Return the [X, Y] coordinate for the center point of the cell that contains the specified text.  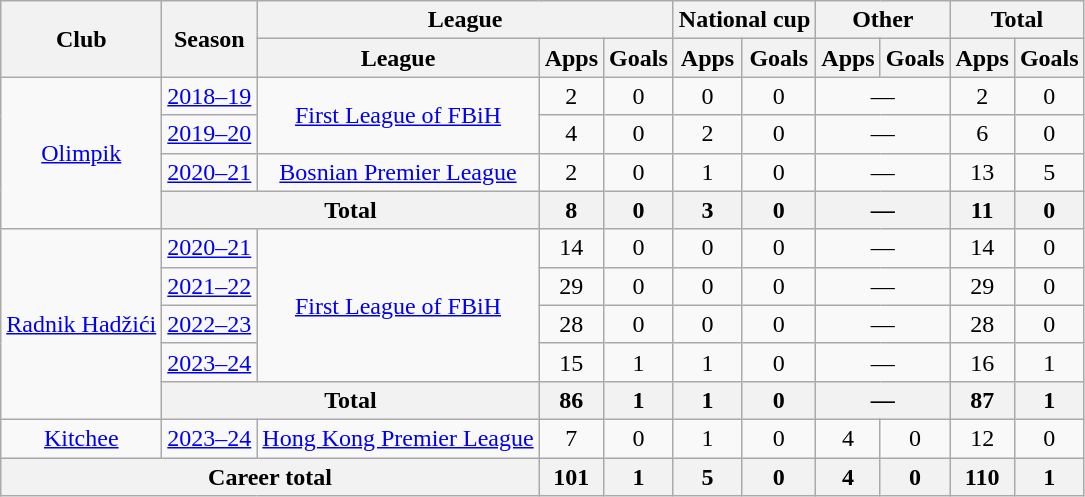
7 [571, 438]
2021–22 [210, 286]
15 [571, 362]
86 [571, 400]
8 [571, 210]
Career total [270, 477]
2019–20 [210, 134]
National cup [744, 20]
6 [982, 134]
101 [571, 477]
16 [982, 362]
Hong Kong Premier League [398, 438]
Club [82, 39]
2022–23 [210, 324]
Bosnian Premier League [398, 172]
110 [982, 477]
11 [982, 210]
87 [982, 400]
3 [707, 210]
Other [883, 20]
Radnik Hadžići [82, 324]
2018–19 [210, 96]
Kitchee [82, 438]
Olimpik [82, 153]
13 [982, 172]
Season [210, 39]
12 [982, 438]
